Capture the cell that displays the provided text and extract its (x, y) central coordinate. 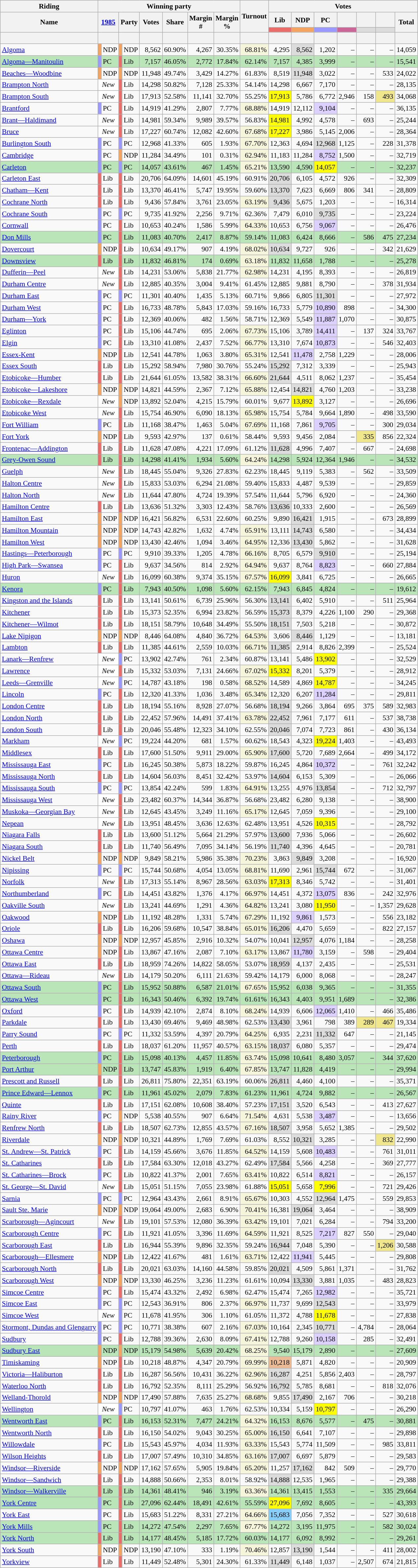
Hamilton East (49, 519)
7,265 (303, 1292)
1,184 (347, 941)
Cochrane South (49, 214)
5,549 (303, 319)
41.92% (175, 214)
63.42% (254, 1222)
2,345 (303, 1328)
36.72% (227, 636)
25.96% (227, 601)
10.03% (227, 647)
63.33% (254, 1445)
2,914 (303, 647)
6,148 (303, 1562)
44.61% (175, 647)
27,609 (406, 1351)
52.48% (175, 1562)
822 (385, 929)
14,601 (201, 179)
London Centre (49, 706)
St. George—St. David (49, 1187)
9,326 (201, 472)
12,535 (303, 1480)
64.94% (254, 566)
58.92% (254, 1480)
6,280 (303, 800)
Oakwood (49, 917)
4,578 (326, 120)
63.41% (254, 1175)
7,996 (326, 1187)
8,666 (326, 238)
51.22% (175, 1515)
65.67% (254, 1199)
324 (385, 331)
23,182 (406, 917)
8,605 (326, 1503)
1.19% (227, 1550)
599 (201, 788)
5,664 (201, 835)
30,881 (406, 1421)
Scarborough East (49, 1245)
4.19% (227, 249)
369 (385, 1163)
21.29% (227, 835)
1.56% (227, 319)
2,001 (201, 1175)
29,404 (406, 952)
3,864 (326, 706)
24,698 (406, 448)
Lincoln (49, 695)
11,975 (326, 1527)
5,905 (201, 1468)
6,756 (303, 226)
6,531 (201, 519)
Perth (49, 1046)
8.91% (227, 1199)
York South (49, 1550)
7,128 (201, 85)
3,961 (303, 1023)
8,928 (201, 706)
378 (385, 284)
9,896 (201, 1245)
2,874 (201, 1011)
48.28% (175, 917)
23.05% (227, 202)
5,871 (303, 1363)
9,989 (201, 120)
8,821 (326, 1175)
4,054 (201, 870)
55.14% (175, 882)
6,920 (326, 495)
Yorkview (49, 1562)
6,805 (303, 296)
28,247 (406, 976)
Bruce (49, 132)
2,492 (201, 1292)
29,474 (406, 1046)
2,683 (201, 1210)
1,205 (201, 554)
3,863 (280, 859)
Sarnia (49, 1199)
9,861 (303, 917)
Share (175, 22)
Windsor—Sandwich (49, 1480)
40.70% (175, 238)
1,100 (347, 613)
32,983 (406, 706)
9,699 (303, 1304)
46.25% (175, 1280)
28,135 (406, 85)
40.50% (175, 589)
0.58% (227, 683)
11,780 (303, 952)
1,331 (201, 917)
836 (347, 894)
3,636 (201, 823)
33,238 (406, 390)
1,890 (347, 413)
43,493 (406, 741)
55.25% (254, 97)
42.46% (175, 542)
29,664 (406, 1491)
5,159 (303, 1409)
12.63% (227, 823)
57.23% (254, 1105)
28,002 (406, 1550)
12,065 (326, 1011)
9,119 (303, 472)
14,160 (201, 1269)
65.00% (254, 1433)
5,843 (201, 308)
62.23% (254, 472)
Name (49, 22)
5,379 (326, 671)
174 (201, 261)
7,635 (201, 1398)
30,588 (406, 1245)
38.40% (227, 1105)
11,141 (201, 97)
60.74% (175, 132)
8.10% (227, 1011)
64.25% (254, 1034)
21.63% (227, 976)
8,967 (201, 882)
34,245 (406, 683)
27,777 (406, 1163)
11,183 (280, 155)
23,224 (406, 214)
38,738 (406, 718)
559 (385, 1199)
7,861 (303, 425)
29,426 (406, 1187)
6,514 (303, 1175)
Cochrane North (49, 202)
Beaches—Woodbine (49, 73)
57.88% (175, 1398)
1,125 (347, 144)
Dufferin—Peel (49, 272)
43.57% (227, 1128)
4,996 (303, 448)
Sault Ste. Marie (49, 1210)
6,284 (326, 1222)
24.21% (227, 1421)
58.21% (175, 859)
1.10% (227, 1316)
29,811 (406, 695)
Fort York (49, 437)
62.44% (175, 1503)
13,181 (406, 636)
Lawrence (49, 671)
1,237 (347, 378)
24,022 (406, 73)
6,580 (326, 530)
2.06% (227, 331)
18,491 (201, 1503)
Durham East (49, 296)
Wentworth East (49, 1421)
14,059 (406, 50)
341 (366, 190)
Niagara Falls (49, 835)
12,857 (280, 1550)
45.97% (175, 1445)
60.01% (254, 401)
40.24% (175, 226)
2,367 (201, 390)
5,796 (303, 495)
6,641 (303, 1433)
13,075 (326, 894)
60.25% (254, 519)
2,084 (326, 437)
3,057 (347, 1058)
49.00% (175, 1210)
50.20% (175, 976)
8,552 (280, 1140)
463 (201, 1409)
67.29% (254, 917)
29,368 (406, 613)
3.19% (227, 1491)
41.07% (175, 1409)
5,856 (326, 1374)
22.60% (227, 519)
66.71% (254, 647)
31,067 (406, 870)
1.45% (227, 167)
46.90% (175, 413)
411 (385, 1550)
306 (201, 1316)
12,855 (201, 1128)
5,910 (326, 601)
9,951 (326, 999)
67.77% (254, 1527)
65.01% (254, 929)
1,788 (326, 261)
67.65% (254, 988)
5,785 (303, 1386)
4,460 (303, 1081)
27.07% (227, 706)
11,737 (280, 1304)
Algoma—Manitoulin (49, 62)
Hamilton Mountain (49, 530)
5,784 (303, 413)
3,999 (326, 62)
1,769 (201, 1140)
4,572 (326, 179)
64.82% (254, 905)
57.96% (175, 718)
499 (385, 753)
59.24% (254, 1245)
61.20% (175, 1046)
35,371 (406, 1081)
4,824 (326, 589)
11,509 (326, 1445)
11,887 (326, 319)
28,258 (406, 941)
48.87% (175, 1363)
42.97% (175, 437)
20,781 (406, 847)
4,840 (201, 636)
34,532 (406, 460)
Halton North (49, 495)
54.07% (254, 941)
65.34% (254, 695)
26,290 (406, 1409)
1,463 (201, 425)
32,719 (406, 155)
12,364 (326, 460)
7,980 (201, 366)
Scarborough North (49, 1269)
8,111 (201, 1386)
28.56% (227, 882)
67.85% (254, 1070)
12,112 (303, 109)
Norfolk (49, 882)
41.29% (175, 109)
430 (385, 730)
29,770 (406, 1468)
25,524 (406, 647)
55.16% (175, 706)
7,689 (326, 753)
Scarborough—Agincourt (49, 1222)
35,454 (406, 378)
1,915 (326, 519)
3,022 (326, 73)
19.95% (227, 190)
Oxford (49, 1011)
68.25% (254, 1351)
Ottawa West (49, 999)
2.92% (227, 566)
5,861 (326, 1269)
10,547 (201, 929)
9,266 (303, 706)
9,043 (201, 1433)
4,976 (303, 788)
63.15% (254, 1046)
5,658 (303, 1187)
5,879 (326, 1456)
30,875 (406, 319)
0.61% (227, 437)
1,063 (201, 355)
693 (366, 120)
24.66% (227, 671)
41.95% (175, 1316)
1,965 (326, 1480)
6,845 (303, 589)
58.76% (254, 507)
63.30% (175, 1163)
8.01% (227, 1480)
57.49% (175, 1456)
7,503 (303, 624)
60.03% (254, 1538)
483 (385, 1280)
9,067 (326, 226)
3,004 (201, 284)
60.90% (175, 50)
Wilson Heights (49, 1456)
607 (201, 1328)
1,544 (326, 1550)
Brantford (49, 109)
10,890 (326, 308)
19.74% (227, 999)
59.60% (254, 190)
Peterborough (49, 1058)
Niagara South (49, 847)
34.10% (227, 730)
712 (385, 788)
Ottawa East (49, 964)
673 (385, 519)
30,618 (406, 1515)
0.69% (227, 261)
62.73% (175, 1128)
47.80% (175, 495)
6,772 (326, 97)
7.10% (227, 952)
43.61% (175, 167)
Frontenac—Addington (49, 448)
6,994 (201, 613)
9,456 (303, 437)
27,838 (406, 1316)
31,934 (406, 284)
6,000 (303, 976)
68.24% (254, 1011)
50.68% (175, 870)
48.98% (227, 1023)
9,727 (303, 249)
51.50% (175, 753)
672 (347, 870)
4,760 (326, 390)
29,034 (406, 425)
28,912 (406, 671)
8,992 (326, 1538)
13,582 (201, 378)
67.02% (254, 671)
4,251 (303, 1374)
11.93% (227, 1445)
Nipissing (49, 870)
26,476 (406, 226)
466 (385, 1011)
38.38% (175, 1328)
6,038 (303, 988)
18,543 (280, 741)
9.41% (227, 284)
71.54% (254, 1116)
31,628 (406, 542)
65.91% (254, 530)
5,486 (303, 659)
3,958 (303, 1128)
4,137 (303, 964)
10.32% (227, 941)
498 (385, 413)
25,943 (406, 366)
33,811 (406, 1445)
63.74% (254, 1058)
40.57% (227, 1046)
5,862 (326, 542)
55.39% (175, 1245)
7,095 (201, 847)
22,324 (406, 437)
43.32% (175, 1292)
842 (326, 1468)
5,390 (326, 1245)
45.85% (175, 941)
40.40% (175, 296)
41.37% (175, 1175)
Oriole (49, 929)
Windsor—Walkerville (49, 1491)
32,491 (406, 1339)
Kitchener (49, 613)
45.66% (175, 1151)
62.36% (254, 214)
2,006 (347, 132)
25,531 (406, 964)
Port Arthur (49, 1070)
4,267 (201, 50)
50.88% (175, 988)
Carleton East (49, 179)
65.88% (254, 390)
42.74% (175, 659)
8,519 (280, 73)
28,792 (406, 823)
25.29% (227, 1386)
706 (347, 1398)
23.82% (227, 613)
1,410 (347, 1011)
2,297 (201, 1527)
18.13% (227, 413)
62.94% (254, 155)
45.83% (175, 1070)
7,131 (201, 671)
25,964 (406, 601)
1,632 (201, 530)
8,525 (303, 1234)
40.06% (175, 319)
29,388 (406, 1480)
3,208 (326, 859)
3.46% (227, 542)
75.80% (175, 1081)
32,242 (406, 765)
59.40% (254, 484)
29,898 (406, 1433)
St. Catharines (49, 1163)
49.74% (175, 73)
Markham (49, 741)
985 (385, 1445)
4,323 (303, 741)
13.05% (227, 870)
6,587 (201, 988)
12,982 (326, 1292)
389 (347, 1023)
Etobicoke—Rexdale (49, 401)
12,018 (201, 1163)
856 (385, 437)
9,396 (326, 812)
8,331 (201, 1515)
40.13% (175, 1058)
7,936 (303, 835)
6,207 (303, 695)
67.16% (254, 1128)
30,218 (406, 1398)
Windsor—Riverside (49, 1468)
41.08% (175, 343)
59.34% (175, 120)
52.04% (175, 401)
582 (385, 1527)
64.95% (254, 542)
8,676 (303, 1421)
2,664 (347, 753)
7.52% (227, 343)
30.76% (227, 366)
64.53% (254, 636)
7,692 (303, 1503)
4,347 (201, 1363)
60.37% (175, 800)
28,797 (406, 1374)
10,158 (326, 1339)
58.05% (227, 964)
57.84% (175, 202)
3,303 (201, 507)
Scarborough—Ellesmere (49, 1257)
7,059 (303, 812)
4.78% (227, 554)
2,772 (201, 62)
8.87% (227, 238)
8,823 (326, 566)
65.21% (254, 167)
8,826 (326, 647)
34,300 (406, 308)
2,916 (201, 941)
1,036 (201, 695)
65.20% (254, 1468)
54.14% (254, 85)
9,855 (280, 1398)
898 (347, 308)
5,445 (326, 1257)
5,986 (201, 859)
2,435 (326, 964)
511 (385, 601)
London North (49, 718)
26,665 (406, 577)
38.84% (227, 929)
10,641 (303, 1058)
Prescott and Russell (49, 1081)
31,355 (406, 988)
1.76% (227, 1409)
5.99% (227, 226)
3,676 (201, 1151)
4,385 (303, 62)
Timiskaming (49, 1363)
375 (366, 706)
25,244 (406, 120)
56.82% (175, 519)
3,841 (303, 577)
Don Mills (49, 238)
4,552 (303, 1199)
67.41% (254, 1339)
29,583 (406, 1456)
5,608 (303, 1151)
67.68% (254, 132)
8,393 (326, 272)
11,941 (303, 1257)
21.08% (227, 484)
3,236 (201, 1280)
9,138 (326, 800)
4,034 (201, 1445)
19,334 (406, 1023)
68.52% (254, 683)
6,579 (303, 554)
Oakville South (49, 905)
50.61% (175, 601)
2,353 (201, 1480)
21,815 (406, 1562)
10,431 (201, 1374)
6,667 (303, 85)
41.05% (175, 1234)
9,664 (326, 413)
Mississauga East (49, 765)
1,553 (326, 1491)
29.00% (227, 753)
29,040 (406, 1234)
5,383 (326, 472)
27,234 (406, 238)
Halton Centre (49, 484)
34.14% (227, 847)
6,294 (201, 484)
Lanark—Renfrew (49, 659)
32.35% (227, 1245)
38.31% (227, 378)
6,725 (326, 577)
681 (201, 741)
1,291 (201, 905)
70.41% (254, 1210)
49.17% (175, 249)
45.02% (175, 1093)
7,623 (303, 190)
Durham—York (49, 319)
527 (385, 1515)
605 (201, 144)
4,226 (326, 613)
2,807 (201, 109)
56.83% (254, 120)
5,145 (326, 132)
64.66% (254, 1515)
57.54% (254, 495)
5.13% (227, 296)
7,961 (303, 718)
57.65% (175, 1468)
7,217 (326, 1234)
2,661 (201, 1199)
1,035 (347, 1280)
2,630 (201, 1339)
Chatham—Kent (49, 190)
6,606 (303, 1011)
32.42% (227, 776)
1985 (108, 22)
21,629 (406, 249)
47.16% (175, 952)
23.98% (227, 1187)
70.46% (254, 1550)
10,315 (326, 823)
37,620 (406, 1058)
8,790 (326, 284)
25.33% (227, 85)
27,972 (406, 296)
69.46% (175, 1023)
40.35% (175, 284)
Algoma (49, 50)
67.03% (254, 1328)
61.03% (254, 1140)
2,087 (201, 952)
Party (129, 22)
62.48% (254, 823)
342 (385, 249)
26,157 (406, 1175)
34.56% (175, 566)
55.48% (175, 730)
Welland-Thorold (49, 1398)
9,866 (280, 296)
5.04% (227, 425)
27,884 (406, 566)
6,392 (201, 999)
11,957 (201, 1046)
35.15% (227, 577)
5,924 (303, 460)
15,541 (406, 62)
19.39% (227, 495)
Riding (49, 6)
5.74% (227, 917)
6.64% (227, 1116)
36.87% (227, 800)
827 (347, 1234)
2,079 (201, 1093)
6.98% (227, 1292)
47.10% (175, 1550)
London South (49, 730)
9,890 (280, 519)
1,037 (326, 1562)
4,511 (303, 378)
10,334 (280, 1409)
1,206 (385, 1245)
Carleton (49, 167)
4.36% (227, 905)
2.34% (227, 659)
Guelph (49, 472)
Lambton (49, 647)
Elgin (49, 343)
56.59% (254, 613)
51.32% (175, 507)
62.55% (254, 730)
Nepean (49, 823)
52.58% (175, 97)
5,357 (326, 1046)
2,961 (303, 870)
32,529 (406, 659)
5,779 (303, 308)
Brant—Haldimand (49, 120)
10,303 (280, 1199)
Riverdale (49, 1140)
44.89% (175, 1140)
Hamilton Centre (49, 507)
Nickel Belt (49, 859)
1,385 (347, 1128)
Brampton North (49, 85)
58.79% (175, 624)
4,397 (201, 1034)
64.52% (254, 1151)
11.23% (227, 1280)
4,992 (303, 120)
Scarborough Centre (49, 1234)
3,429 (201, 73)
39.36% (175, 1339)
10,648 (201, 624)
11.69% (227, 1234)
2,417 (201, 238)
66.60% (254, 378)
36.39% (227, 1222)
493 (385, 97)
59.42% (254, 976)
1,357 (385, 905)
43.43% (175, 1199)
533 (385, 73)
6,010 (303, 214)
8,752 (326, 155)
67.57% (254, 577)
4,215 (201, 401)
7,312 (303, 366)
13,415 (303, 1491)
29,261 (406, 1538)
25.27% (227, 1398)
31,378 (406, 144)
28,899 (406, 519)
4,258 (326, 1163)
3,606 (280, 636)
53.07% (254, 964)
300 (385, 425)
11,950 (326, 905)
63.18% (254, 261)
Middlesex (49, 753)
3,339 (326, 366)
24,360 (406, 495)
1,500 (347, 155)
64.32% (254, 1421)
Muskoka—Georgian Bay (49, 812)
65.31% (254, 355)
30.35% (227, 50)
30,872 (406, 624)
2.37% (227, 1304)
0.31% (227, 155)
58.71% (254, 319)
Ottawa—Rideau (49, 976)
5,652 (326, 1128)
64.59% (254, 1234)
64.24% (254, 460)
29,994 (406, 1070)
8,681 (326, 1386)
9,881 (303, 284)
68.68% (254, 1398)
50.38% (175, 765)
47.54% (175, 1527)
13,111 (280, 530)
4,864 (303, 765)
65.17% (254, 812)
4,457 (201, 1058)
1,919 (201, 1070)
26,569 (406, 507)
481 (201, 1257)
4,419 (326, 1070)
5,066 (326, 835)
55.24% (254, 366)
4.74% (227, 530)
586 (366, 238)
2,600 (326, 507)
7.83% (227, 1093)
6,935 (280, 1034)
39.33% (175, 554)
1.61% (227, 1257)
29,859 (406, 484)
37.41% (227, 718)
9,260 (303, 1339)
50.46% (175, 999)
4,100 (326, 1081)
9,365 (326, 988)
67.73% (254, 331)
10,608 (201, 1105)
Eglinton (49, 331)
38.47% (175, 425)
64.33% (254, 226)
40.55% (175, 1116)
41.41% (175, 460)
Lake Nipigon (49, 636)
38,909 (406, 1210)
Mississauga West (49, 800)
550 (366, 1234)
13,656 (406, 1116)
1,435 (201, 296)
51.15% (175, 1187)
4,372 (303, 894)
59.85% (254, 1269)
7,352 (326, 1515)
63.16% (254, 1456)
61.45% (254, 284)
33,590 (406, 413)
7,170 (326, 85)
56.03% (175, 776)
10,372 (326, 765)
228 (385, 144)
8.09% (227, 1339)
1,129 (326, 636)
7.69% (227, 1140)
22,990 (406, 1140)
1,586 (201, 226)
60.38% (175, 577)
5,301 (201, 1562)
48.41% (175, 1491)
32,309 (406, 179)
29,100 (406, 812)
5,218 (326, 624)
43.45% (175, 812)
28,364 (406, 132)
Brampton South (49, 97)
562 (366, 472)
55.50% (254, 624)
818 (385, 1386)
4,403 (303, 999)
7.12% (227, 390)
Margin% (227, 22)
4,590 (303, 167)
3,285 (326, 1140)
19.84% (227, 1468)
8,451 (201, 776)
10,333 (303, 507)
5,774 (303, 1445)
1,475 (347, 1199)
5,747 (201, 190)
Northumberland (49, 894)
Hastings—Peterborough (49, 554)
6,739 (201, 601)
12,080 (201, 1222)
Etobicoke—Humber (49, 378)
44.58% (227, 1269)
12,082 (201, 132)
64.09% (175, 179)
68.02% (254, 249)
31,762 (406, 1269)
9,469 (201, 1023)
33,979 (406, 1304)
6.40% (227, 1070)
6,402 (303, 601)
Etobicoke—Lakeshore (49, 390)
55.04% (175, 472)
4,396 (303, 847)
27.21% (227, 1515)
16,920 (406, 859)
946 (201, 1491)
12,454 (280, 390)
61.12% (254, 448)
41.67% (175, 1257)
35,721 (406, 1292)
2,167 (326, 1398)
647 (347, 1034)
12,323 (201, 730)
65.98% (254, 413)
32,976 (406, 894)
York North (49, 1538)
39.57% (227, 120)
52.31% (175, 1421)
18.22% (227, 765)
St. Andrew—St. Patrick (49, 1151)
2,946 (347, 97)
Etobicoke West (49, 413)
12,363 (280, 144)
50.82% (175, 85)
43,393 (406, 1503)
28,064 (406, 1328)
42.24% (175, 788)
5,185 (201, 1538)
25,278 (406, 261)
14,822 (201, 964)
3,127 (326, 401)
1,098 (201, 589)
1,573 (326, 917)
Kingston and the Islands (49, 601)
63.71% (254, 1257)
14,589 (280, 683)
46.81% (175, 261)
32,076 (406, 1386)
3,789 (303, 331)
4,694 (303, 144)
4,487 (303, 484)
62.08% (175, 1105)
3,761 (201, 202)
33,767 (406, 331)
42.60% (227, 132)
7,107 (326, 1433)
8,346 (303, 882)
4,526 (303, 823)
32,386 (406, 999)
59.16% (254, 308)
5,675 (303, 202)
Parkdale (49, 1023)
44.59% (175, 390)
3,881 (326, 1280)
6,697 (303, 1456)
832 (385, 1140)
20,909 (406, 1363)
42.10% (175, 1011)
54.02% (175, 1433)
Stormont, Dundas and Glengarry (49, 1328)
53.06% (175, 272)
62.47% (254, 1292)
Sudbury (49, 1339)
5,639 (201, 1351)
2.16% (227, 1328)
60.06% (254, 1081)
1,946 (347, 460)
17.84% (227, 62)
63.17% (254, 952)
17.09% (227, 448)
14,411 (326, 331)
30.25% (227, 1433)
Mississauga South (49, 788)
794 (385, 1222)
2,890 (326, 1351)
3,249 (201, 812)
4,784 (366, 1328)
11,658 (303, 261)
28,823 (406, 1280)
13,590 (280, 167)
6,543 (326, 1105)
5,309 (326, 776)
64.08% (175, 636)
32,237 (406, 167)
158 (366, 97)
Wellington (49, 1409)
60.71% (254, 296)
34.85% (227, 1456)
9,540 (280, 1351)
Essex South (49, 366)
34,172 (406, 753)
4,869 (303, 683)
537 (385, 718)
Kenora (49, 589)
43.82% (175, 894)
2,437 (201, 343)
11,828 (303, 1070)
46.05% (175, 62)
44.20% (175, 741)
58.94% (175, 366)
68.88% (254, 109)
61.33% (254, 1562)
8,379 (303, 613)
7,177 (326, 718)
589 (385, 706)
6,080 (303, 1046)
2,399 (347, 647)
34,434 (406, 530)
9,882 (326, 1093)
3,159 (326, 952)
15.79% (227, 401)
198 (201, 683)
62.15% (254, 589)
9,705 (326, 425)
24.30% (227, 1562)
9,539 (326, 484)
St. Catharines—Brock (49, 1175)
4,195 (303, 272)
High Park—Swansea (49, 566)
Burlington South (49, 144)
1.83% (227, 788)
1,202 (326, 50)
57.97% (254, 835)
Grey-Owen Sound (49, 460)
Rainy River (49, 1116)
Margin# (201, 22)
14,344 (201, 800)
Quinte (49, 1105)
32,403 (406, 343)
242 (385, 894)
3.80% (227, 355)
Prince Edward—Lennox (49, 1093)
27,157 (406, 929)
Ottawa Centre (49, 952)
53.59% (175, 1034)
Dovercourt (49, 249)
19,612 (406, 589)
21.77% (227, 272)
10,094 (280, 1280)
1,376 (201, 894)
482 (201, 319)
45.19% (227, 179)
Winning party (169, 6)
7,021 (303, 1222)
Renfrew North (49, 1128)
56.19% (254, 847)
8,480 (326, 1058)
3,986 (303, 132)
66.77% (254, 343)
Leeds—Grenville (49, 683)
35,486 (406, 1011)
4,076 (326, 941)
660 (385, 566)
598 (366, 952)
York Mills (49, 1527)
Willowdale (49, 1445)
333 (201, 1550)
8,068 (326, 976)
Kitchener—Wilmot (49, 624)
5,566 (303, 1163)
1,070 (347, 319)
32,797 (406, 788)
63.78% (254, 718)
Fort William (49, 425)
36.91% (175, 1304)
1.57% (227, 741)
8,764 (303, 566)
5,786 (303, 97)
Sudbury East (49, 1351)
35.38% (227, 859)
62.14% (254, 62)
3.48% (227, 695)
11,478 (303, 355)
31,401 (406, 882)
9.71% (227, 214)
Ottawa South (49, 988)
56.30% (254, 601)
62.96% (254, 1374)
67.69% (254, 425)
57.53% (175, 1222)
12,336 (280, 542)
11,257 (280, 1468)
5,659 (326, 929)
32.70% (227, 97)
Durham West (49, 308)
10,873 (326, 343)
7,056 (303, 1515)
798 (326, 1023)
6,424 (303, 238)
Turnout (254, 16)
2,403 (347, 1374)
42.82% (175, 530)
59.87% (254, 765)
Simcoe Centre (49, 1292)
10,310 (201, 1456)
Essex-Kent (49, 355)
9,374 (201, 577)
43.18% (175, 683)
21,145 (406, 1034)
44.74% (175, 331)
1.93% (227, 144)
Victoria—Haliburton (49, 1374)
Cambridge (49, 155)
7,723 (326, 730)
9,677 (280, 401)
Huron (49, 577)
11.16% (227, 812)
413 (385, 1105)
5,720 (303, 753)
27,627 (406, 1105)
61.83% (254, 73)
26,696 (406, 401)
58.44% (254, 437)
60.62% (254, 741)
26,602 (406, 835)
509 (347, 1468)
38,900 (406, 800)
42.61% (227, 1503)
Durham Centre (49, 284)
4.17% (227, 894)
20.42% (227, 1351)
29,502 (406, 1128)
67.70% (254, 144)
667 (366, 448)
Mississauga North (49, 776)
50.66% (175, 1480)
6.90% (227, 1210)
16,314 (406, 202)
6,669 (326, 190)
51.12% (175, 835)
10,041 (280, 941)
3,080 (303, 905)
56.49% (175, 847)
17.72% (227, 1538)
53.97% (254, 776)
36,134 (406, 730)
10,483 (326, 1151)
2,231 (303, 1034)
6,153 (303, 776)
290 (366, 613)
861 (347, 730)
9,104 (326, 109)
17.03% (227, 308)
62.98% (254, 272)
6,092 (303, 1538)
York East (49, 1515)
64.91% (254, 788)
7,477 (201, 1421)
1,229 (347, 355)
16,381 (280, 1210)
3,464 (326, 1210)
7,479 (280, 214)
814 (201, 566)
56.92% (254, 1386)
5,873 (201, 765)
59.68% (175, 929)
6,111 (201, 976)
47.08% (175, 448)
10,164 (280, 1328)
4,631 (280, 1116)
285 (366, 1339)
721 (385, 1187)
4,788 (303, 1316)
33,509 (406, 472)
4,295 (280, 50)
29,853 (406, 1199)
4,221 (201, 448)
1,094 (201, 542)
556 (385, 917)
546 (385, 343)
Simcoe West (49, 1316)
1,403 (347, 741)
61.23% (254, 1093)
5,577 (326, 1421)
2,758 (326, 355)
70.23% (254, 859)
22,351 (201, 1081)
29,628 (406, 905)
5,838 (201, 272)
1,934 (201, 460)
3,195 (303, 1527)
York Centre (49, 1503)
9,911 (201, 753)
12.43% (227, 507)
27.83% (227, 472)
2,507 (366, 1562)
66.16% (254, 554)
60.91% (254, 179)
14,491 (201, 718)
289 (366, 1023)
56.56% (175, 1374)
69.99% (254, 1363)
25,194 (406, 554)
4,645 (326, 847)
63.36% (254, 1491)
13,255 (280, 788)
1,371 (347, 1269)
11,372 (280, 1316)
674 (385, 1562)
101 (201, 155)
4,470 (303, 929)
11,690 (280, 870)
4,509 (303, 1269)
5,742 (326, 882)
8,201 (303, 671)
33,200 (406, 1222)
Total (406, 22)
344 (385, 1058)
61.88% (254, 1187)
46.41% (175, 190)
44.69% (175, 905)
6,105 (303, 179)
26,567 (406, 1093)
Waterloo North (49, 1386)
29,808 (406, 1257)
36,135 (406, 109)
3,520 (303, 1105)
28,809 (406, 190)
Cornwall (49, 226)
59.14% (254, 238)
8,062 (326, 378)
31,011 (406, 1151)
62.49% (254, 1163)
26,066 (406, 776)
2,559 (201, 647)
60.87% (254, 659)
44.78% (175, 355)
21.01% (227, 988)
3,487 (326, 1116)
7,055 (201, 1187)
65.90% (254, 753)
Hamilton West (49, 542)
8,705 (280, 554)
Simcoe East (49, 1304)
7.77% (227, 109)
Oshawa (49, 941)
54.98% (175, 1351)
28,006 (406, 355)
7,407 (326, 448)
30,024 (406, 1527)
2,256 (201, 214)
611 (347, 718)
36.22% (227, 1374)
1,689 (347, 999)
6,090 (201, 413)
7,048 (303, 1245)
7,074 (303, 730)
3,396 (201, 1234)
Wentworth North (49, 1433)
14.27% (227, 73)
26,819 (406, 272)
7,674 (303, 343)
43.27% (227, 1163)
74.26% (175, 964)
55.59% (254, 1503)
4,820 (326, 1363)
Parry Sound (49, 1034)
34,068 (406, 97)
Scarborough West (49, 1280)
48.78% (175, 308)
Downsview (49, 261)
